Scan for the cell matching the given text and deliver its [x, y] coordinate at center. 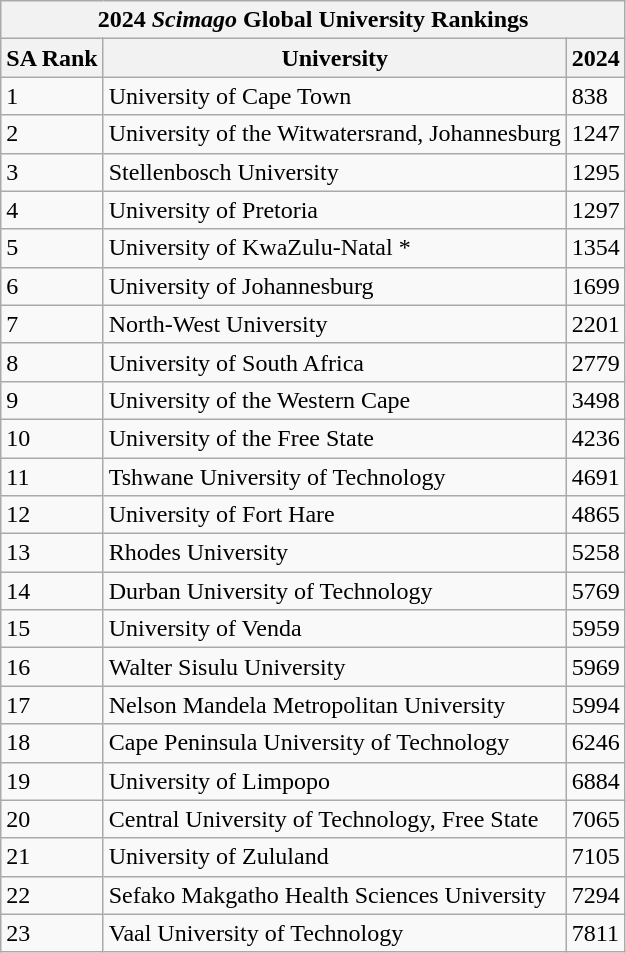
2201 [596, 324]
University of Fort Hare [334, 515]
6884 [596, 781]
1297 [596, 210]
4236 [596, 438]
15 [52, 629]
2779 [596, 362]
18 [52, 743]
1699 [596, 286]
23 [52, 933]
University of Zululand [334, 857]
1354 [596, 248]
2 [52, 134]
3498 [596, 400]
838 [596, 96]
University of Venda [334, 629]
University of Johannesburg [334, 286]
8 [52, 362]
University of the Western Cape [334, 400]
9 [52, 400]
1295 [596, 172]
2024 [596, 58]
University of the Witwatersrand, Johannesburg [334, 134]
University of Cape Town [334, 96]
University [334, 58]
Rhodes University [334, 553]
7 [52, 324]
7811 [596, 933]
7294 [596, 895]
1247 [596, 134]
20 [52, 819]
Walter Sisulu University [334, 667]
SA Rank [52, 58]
4 [52, 210]
3 [52, 172]
10 [52, 438]
University of KwaZulu-Natal * [334, 248]
21 [52, 857]
Stellenbosch University [334, 172]
4865 [596, 515]
North-West University [334, 324]
22 [52, 895]
Tshwane University of Technology [334, 477]
5 [52, 248]
19 [52, 781]
12 [52, 515]
6 [52, 286]
4691 [596, 477]
17 [52, 705]
5994 [596, 705]
16 [52, 667]
1 [52, 96]
5769 [596, 591]
Sefako Makgatho Health Sciences University [334, 895]
14 [52, 591]
Cape Peninsula University of Technology [334, 743]
13 [52, 553]
University of Pretoria [334, 210]
Durban University of Technology [334, 591]
Central University of Technology, Free State [334, 819]
University of South Africa [334, 362]
University of Limpopo [334, 781]
5969 [596, 667]
Vaal University of Technology [334, 933]
7105 [596, 857]
5959 [596, 629]
5258 [596, 553]
2024 Scimago Global‌ University Rankings [314, 20]
University of the Free State [334, 438]
7065 [596, 819]
6246 [596, 743]
11 [52, 477]
Nelson Mandela Metropolitan University [334, 705]
